Return the [x, y] coordinate for the center point of the cell that contains the specified text.  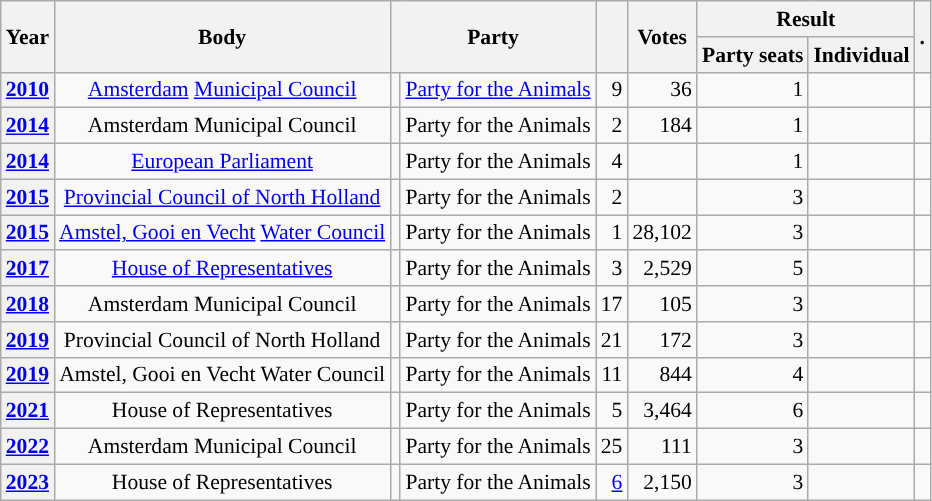
Year [28, 36]
Party seats [752, 55]
2010 [28, 90]
European Parliament [222, 162]
25 [612, 447]
17 [612, 304]
2,150 [662, 482]
2018 [28, 304]
2022 [28, 447]
Result [806, 19]
2,529 [662, 269]
184 [662, 126]
. [923, 36]
28,102 [662, 233]
2021 [28, 411]
3,464 [662, 411]
Body [222, 36]
36 [662, 90]
Votes [662, 36]
2017 [28, 269]
111 [662, 447]
172 [662, 340]
Party [493, 36]
21 [612, 340]
2023 [28, 482]
11 [612, 375]
Individual [861, 55]
9 [612, 90]
105 [662, 304]
844 [662, 375]
